Provide the (x, y) coordinate of the cell's center where the given text is located.  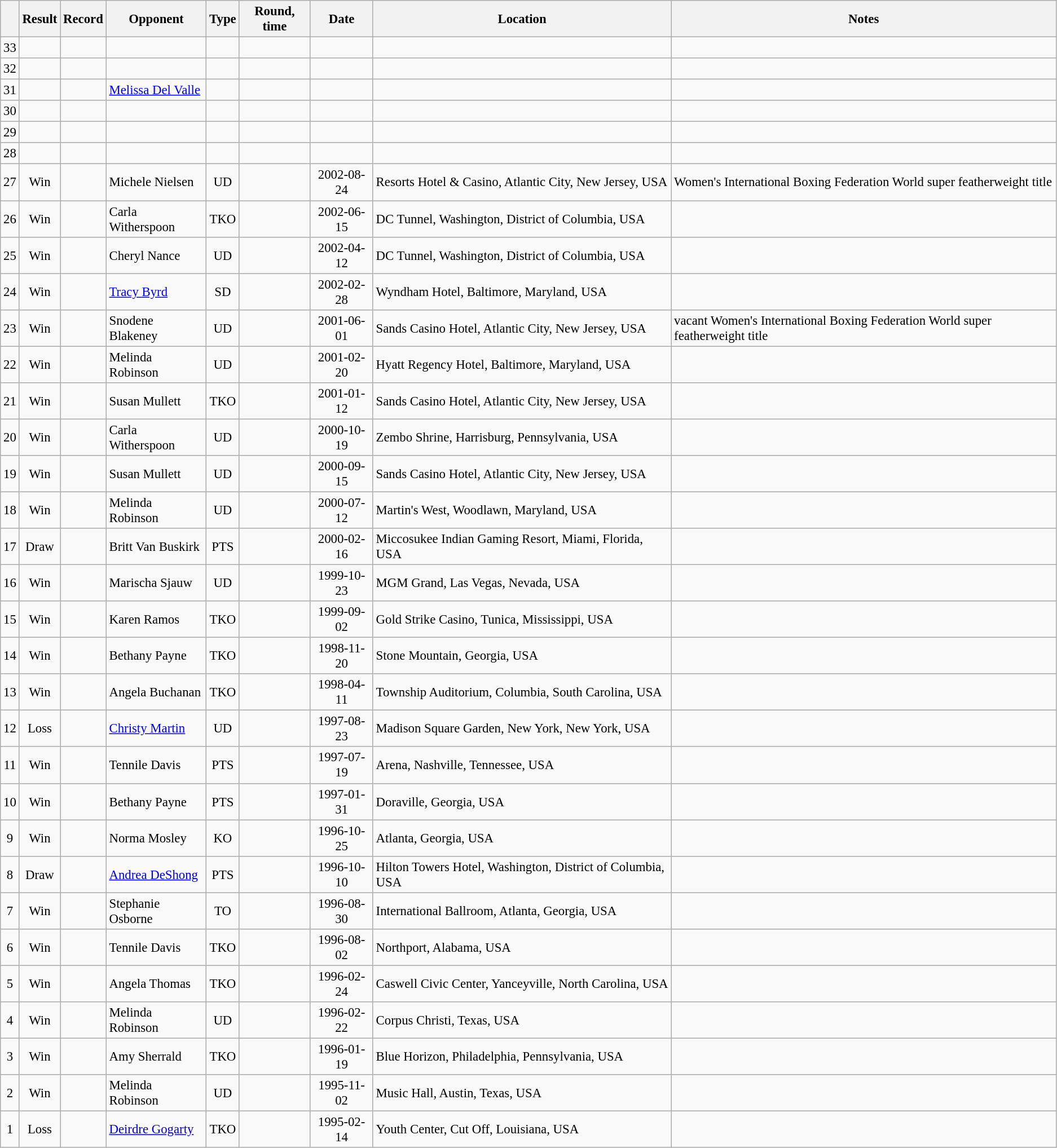
1996-08-02 (342, 947)
Date (342, 19)
vacant Women's International Boxing Federation World super featherweight title (864, 328)
28 (10, 154)
32 (10, 69)
27 (10, 183)
1997-07-19 (342, 766)
Angela Buchanan (156, 692)
1996-02-24 (342, 983)
2000-09-15 (342, 474)
2002-06-15 (342, 219)
TO (223, 911)
Caswell Civic Center, Yanceyville, North Carolina, USA (522, 983)
Miccosukee Indian Gaming Resort, Miami, Florida, USA (522, 547)
Wyndham Hotel, Baltimore, Maryland, USA (522, 292)
2002-08-24 (342, 183)
MGM Grand, Las Vegas, Nevada, USA (522, 583)
29 (10, 133)
25 (10, 255)
Hyatt Regency Hotel, Baltimore, Maryland, USA (522, 364)
1995-11-02 (342, 1093)
26 (10, 219)
Blue Horizon, Philadelphia, Pennsylvania, USA (522, 1057)
Snodene Blakeney (156, 328)
30 (10, 111)
Opponent (156, 19)
2001-02-20 (342, 364)
International Ballroom, Atlanta, Georgia, USA (522, 911)
1996-02-22 (342, 1021)
Stephanie Osborne (156, 911)
2001-01-12 (342, 401)
2000-07-12 (342, 510)
12 (10, 728)
Tracy Byrd (156, 292)
Hilton Towers Hotel, Washington, District of Columbia, USA (522, 874)
15 (10, 619)
Marischa Sjauw (156, 583)
1996-08-30 (342, 911)
2000-10-19 (342, 438)
1999-09-02 (342, 619)
1995-02-14 (342, 1130)
14 (10, 656)
1996-10-10 (342, 874)
5 (10, 983)
9 (10, 838)
23 (10, 328)
Corpus Christi, Texas, USA (522, 1021)
Zembo Shrine, Harrisburg, Pennsylvania, USA (522, 438)
2002-02-28 (342, 292)
Christy Martin (156, 728)
Atlanta, Georgia, USA (522, 838)
Result (39, 19)
2002-04-12 (342, 255)
Britt Van Buskirk (156, 547)
Northport, Alabama, USA (522, 947)
8 (10, 874)
Melissa Del Valle (156, 90)
Andrea DeShong (156, 874)
Type (223, 19)
1999-10-23 (342, 583)
Madison Square Garden, New York, New York, USA (522, 728)
17 (10, 547)
20 (10, 438)
Notes (864, 19)
Resorts Hotel & Casino, Atlantic City, New Jersey, USA (522, 183)
2000-02-16 (342, 547)
4 (10, 1021)
Location (522, 19)
Norma Mosley (156, 838)
Arena, Nashville, Tennessee, USA (522, 766)
Angela Thomas (156, 983)
Michele Nielsen (156, 183)
1998-11-20 (342, 656)
Music Hall, Austin, Texas, USA (522, 1093)
10 (10, 802)
Martin's West, Woodlawn, Maryland, USA (522, 510)
Record (83, 19)
Doraville, Georgia, USA (522, 802)
Round, time (275, 19)
Deirdre Gogarty (156, 1130)
13 (10, 692)
31 (10, 90)
1997-01-31 (342, 802)
2 (10, 1093)
Youth Center, Cut Off, Louisiana, USA (522, 1130)
KO (223, 838)
19 (10, 474)
Women's International Boxing Federation World super featherweight title (864, 183)
3 (10, 1057)
1996-10-25 (342, 838)
16 (10, 583)
Gold Strike Casino, Tunica, Mississippi, USA (522, 619)
Amy Sherrald (156, 1057)
SD (223, 292)
2001-06-01 (342, 328)
33 (10, 48)
11 (10, 766)
Cheryl Nance (156, 255)
Township Auditorium, Columbia, South Carolina, USA (522, 692)
1998-04-11 (342, 692)
24 (10, 292)
1996-01-19 (342, 1057)
Stone Mountain, Georgia, USA (522, 656)
6 (10, 947)
1997-08-23 (342, 728)
7 (10, 911)
Karen Ramos (156, 619)
1 (10, 1130)
21 (10, 401)
22 (10, 364)
18 (10, 510)
